Provide the [X, Y] coordinate of the cell's center where the given text is located.  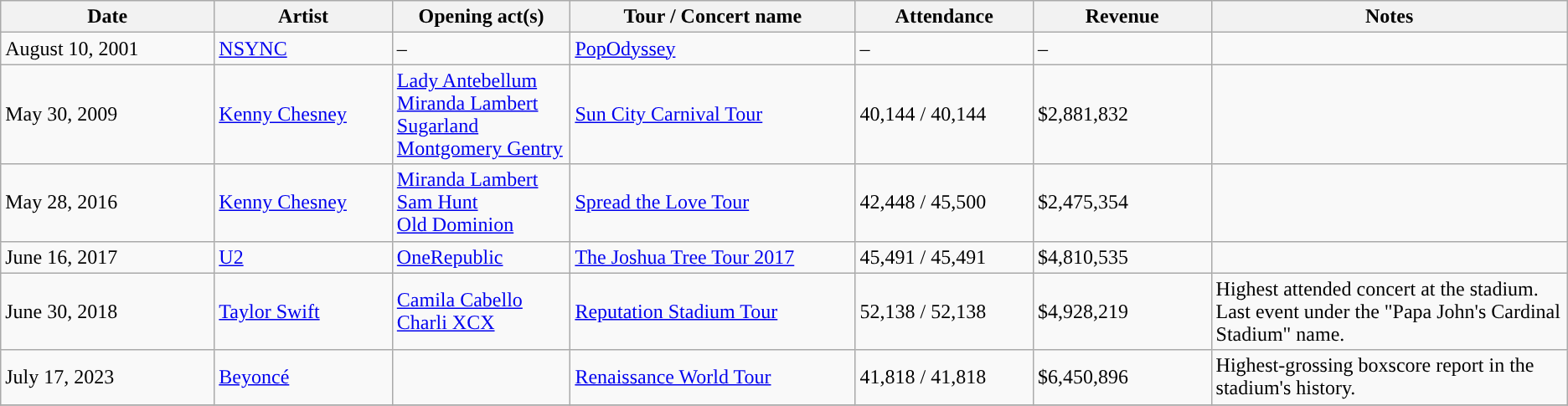
$2,881,832 [1122, 114]
Attendance [945, 17]
$6,450,896 [1122, 377]
Revenue [1122, 17]
The Joshua Tree Tour 2017 [713, 257]
Highest-grossing boxscore report in the stadium's history. [1389, 377]
May 28, 2016 [107, 203]
OneRepublic [481, 257]
Taylor Swift [303, 311]
Sun City Carnival Tour [713, 114]
PopOdyssey [713, 49]
U2 [303, 257]
Spread the Love Tour [713, 203]
Highest attended concert at the stadium. Last event under the "Papa John's Cardinal Stadium" name. [1389, 311]
NSYNC [303, 49]
Beyoncé [303, 377]
$2,475,354 [1122, 203]
Miranda LambertSam HuntOld Dominion [481, 203]
Artist [303, 17]
Opening act(s) [481, 17]
40,144 / 40,144 [945, 114]
Renaissance World Tour [713, 377]
Lady AntebellumMiranda LambertSugarlandMontgomery Gentry [481, 114]
$4,928,219 [1122, 311]
Date [107, 17]
Reputation Stadium Tour [713, 311]
July 17, 2023 [107, 377]
Tour / Concert name [713, 17]
June 30, 2018 [107, 311]
41,818 / 41,818 [945, 377]
42,448 / 45,500 [945, 203]
Notes [1389, 17]
May 30, 2009 [107, 114]
August 10, 2001 [107, 49]
Camila CabelloCharli XCX [481, 311]
June 16, 2017 [107, 257]
45,491 / 45,491 [945, 257]
$4,810,535 [1122, 257]
52,138 / 52,138 [945, 311]
